Detect which cell encompasses the target text, then output its (X, Y) center coordinate. 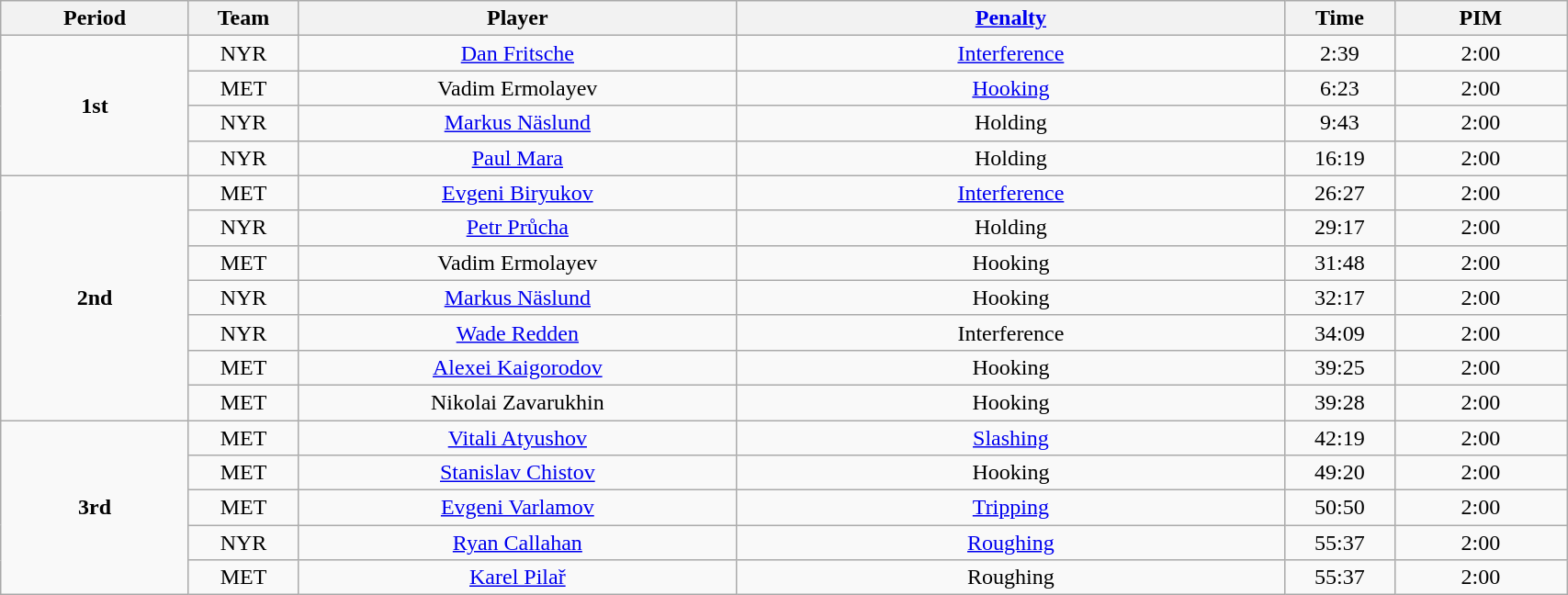
2nd (96, 297)
29:17 (1339, 228)
PIM (1481, 18)
6:23 (1339, 88)
Alexei Kaigorodov (518, 367)
Tripping (1010, 508)
Ryan Callahan (518, 543)
16:19 (1339, 158)
Stanislav Chistov (518, 473)
1st (96, 106)
42:19 (1339, 438)
31:48 (1339, 263)
49:20 (1339, 473)
Player (518, 18)
2:39 (1339, 53)
Slashing (1010, 438)
Wade Redden (518, 332)
Team (243, 18)
Evgeni Varlamov (518, 508)
Dan Fritsche (518, 53)
26:27 (1339, 193)
Time (1339, 18)
34:09 (1339, 332)
Karel Pilař (518, 578)
39:25 (1339, 367)
50:50 (1339, 508)
Evgeni Biryukov (518, 193)
Petr Průcha (518, 228)
39:28 (1339, 402)
Nikolai Zavarukhin (518, 402)
9:43 (1339, 123)
Penalty (1010, 18)
32:17 (1339, 297)
Paul Mara (518, 158)
3rd (96, 508)
Period (96, 18)
Vitali Atyushov (518, 438)
